Locate the cell with the specified text and output its (x, y) center coordinate. 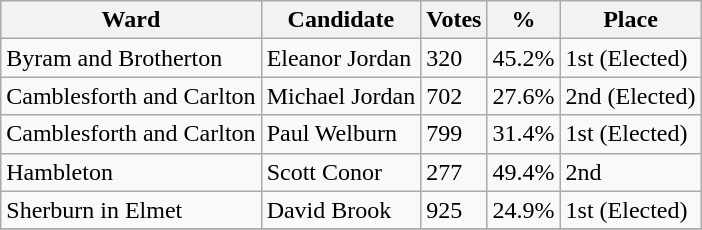
Votes (454, 20)
49.4% (524, 172)
Eleanor Jordan (341, 58)
Place (630, 20)
Michael Jordan (341, 96)
24.9% (524, 210)
320 (454, 58)
31.4% (524, 134)
Hambleton (131, 172)
277 (454, 172)
702 (454, 96)
45.2% (524, 58)
Candidate (341, 20)
925 (454, 210)
David Brook (341, 210)
Sherburn in Elmet (131, 210)
2nd (Elected) (630, 96)
2nd (630, 172)
Ward (131, 20)
Scott Conor (341, 172)
799 (454, 134)
Byram and Brotherton (131, 58)
Paul Welburn (341, 134)
27.6% (524, 96)
% (524, 20)
